Locate the cell with the specified text and output its [X, Y] center coordinate. 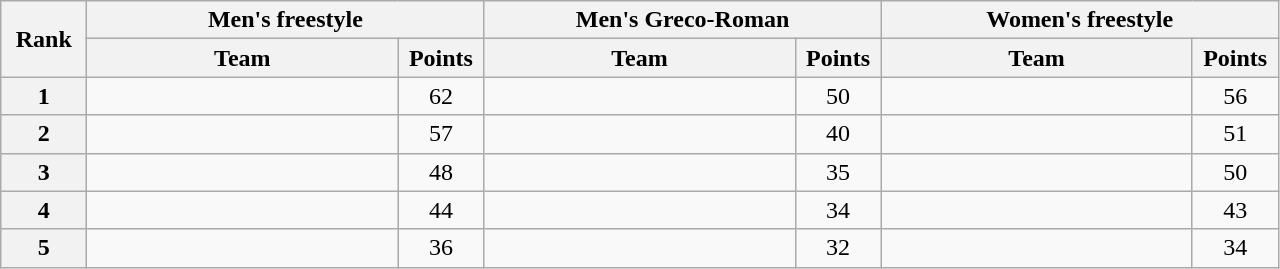
1 [44, 96]
43 [1235, 210]
32 [838, 248]
51 [1235, 134]
56 [1235, 96]
5 [44, 248]
Men's Greco-Roman [682, 20]
Rank [44, 39]
40 [838, 134]
Men's freestyle [286, 20]
62 [441, 96]
35 [838, 172]
48 [441, 172]
44 [441, 210]
2 [44, 134]
3 [44, 172]
Women's freestyle [1080, 20]
4 [44, 210]
57 [441, 134]
36 [441, 248]
